Pinpoint the cell where the given text exists, returning its (X, Y) midpoint coordinate. 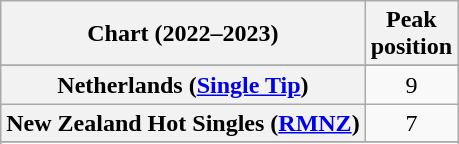
Peakposition (411, 34)
7 (411, 123)
Chart (2022–2023) (183, 34)
Netherlands (Single Tip) (183, 85)
9 (411, 85)
New Zealand Hot Singles (RMNZ) (183, 123)
